Scan for the cell matching the given text and deliver its (x, y) coordinate at center. 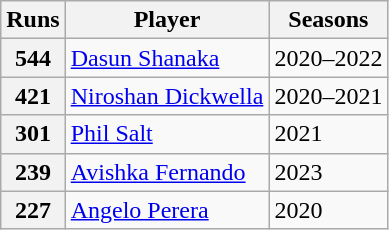
2021 (328, 134)
Runs (33, 20)
Phil Salt (167, 134)
Avishka Fernando (167, 172)
421 (33, 96)
227 (33, 210)
Niroshan Dickwella (167, 96)
2020–2021 (328, 96)
239 (33, 172)
Player (167, 20)
Dasun Shanaka (167, 58)
2020–2022 (328, 58)
301 (33, 134)
Seasons (328, 20)
544 (33, 58)
Angelo Perera (167, 210)
2020 (328, 210)
2023 (328, 172)
